Return the [x, y] coordinate for the center point of the cell that contains the specified text.  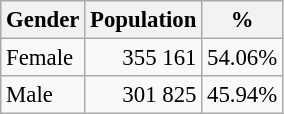
54.06% [242, 58]
45.94% [242, 95]
Gender [43, 20]
% [242, 20]
Population [144, 20]
Female [43, 58]
355 161 [144, 58]
301 825 [144, 95]
Male [43, 95]
